Capture the cell that displays the provided text and extract its [x, y] central coordinate. 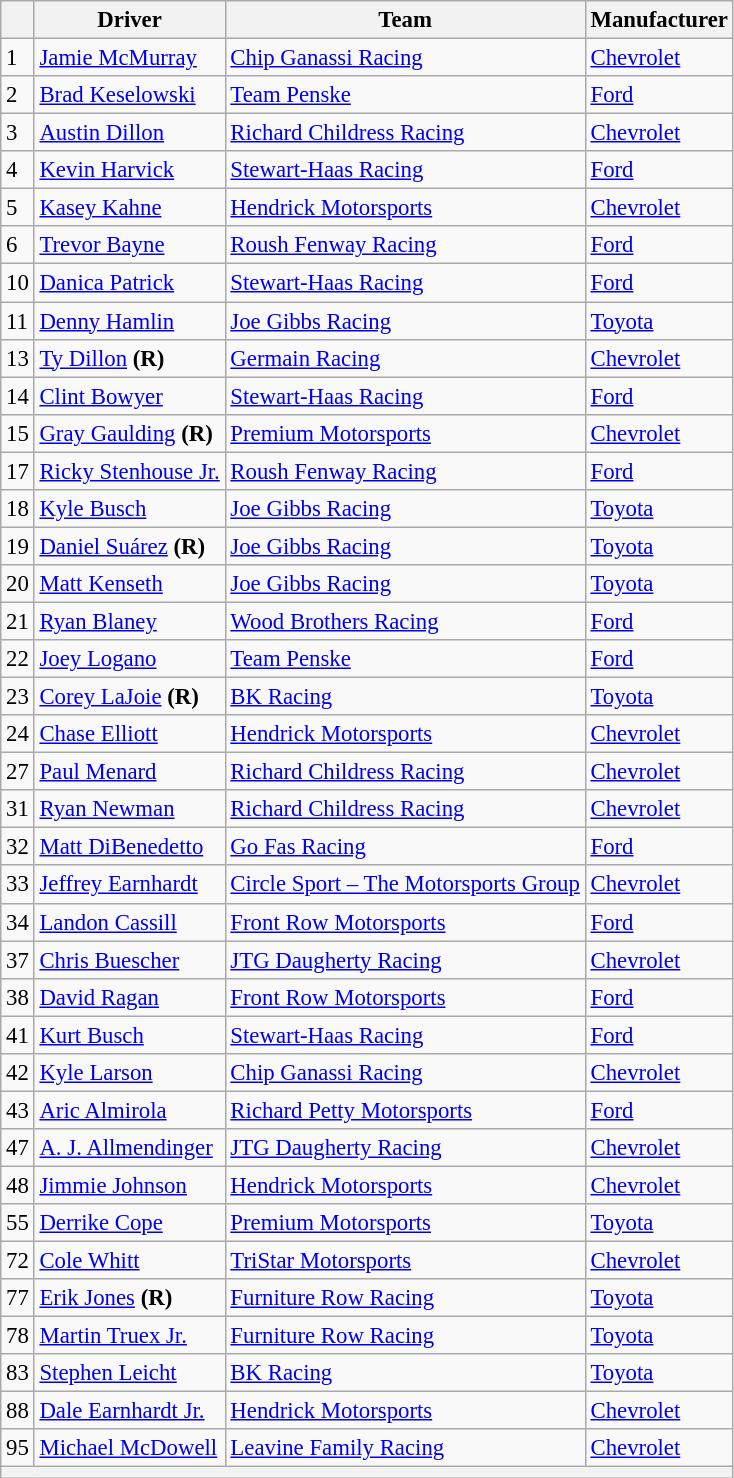
Brad Keselowski [130, 95]
55 [18, 1223]
Kasey Kahne [130, 208]
Kurt Busch [130, 1035]
15 [18, 433]
Kyle Busch [130, 509]
34 [18, 922]
31 [18, 809]
Driver [130, 20]
TriStar Motorsports [405, 1261]
Jimmie Johnson [130, 1185]
48 [18, 1185]
27 [18, 772]
Landon Cassill [130, 922]
Derrike Cope [130, 1223]
Jamie McMurray [130, 58]
Leavine Family Racing [405, 1449]
Dale Earnhardt Jr. [130, 1411]
13 [18, 358]
A. J. Allmendinger [130, 1148]
Clint Bowyer [130, 396]
Circle Sport – The Motorsports Group [405, 885]
5 [18, 208]
23 [18, 697]
77 [18, 1298]
Denny Hamlin [130, 321]
19 [18, 546]
Kevin Harvick [130, 170]
1 [18, 58]
Wood Brothers Racing [405, 621]
Ryan Blaney [130, 621]
4 [18, 170]
Matt DiBenedetto [130, 847]
47 [18, 1148]
Ryan Newman [130, 809]
Austin Dillon [130, 133]
78 [18, 1336]
Joey Logano [130, 659]
88 [18, 1411]
33 [18, 885]
Stephen Leicht [130, 1373]
38 [18, 997]
37 [18, 960]
Go Fas Racing [405, 847]
Chris Buescher [130, 960]
32 [18, 847]
Corey LaJoie (R) [130, 697]
6 [18, 245]
18 [18, 509]
42 [18, 1073]
Matt Kenseth [130, 584]
10 [18, 283]
14 [18, 396]
72 [18, 1261]
Paul Menard [130, 772]
Michael McDowell [130, 1449]
Manufacturer [659, 20]
Gray Gaulding (R) [130, 433]
24 [18, 734]
41 [18, 1035]
Jeffrey Earnhardt [130, 885]
83 [18, 1373]
Daniel Suárez (R) [130, 546]
Kyle Larson [130, 1073]
Ty Dillon (R) [130, 358]
Aric Almirola [130, 1110]
22 [18, 659]
Martin Truex Jr. [130, 1336]
2 [18, 95]
Trevor Bayne [130, 245]
Cole Whitt [130, 1261]
95 [18, 1449]
43 [18, 1110]
David Ragan [130, 997]
Ricky Stenhouse Jr. [130, 471]
17 [18, 471]
Chase Elliott [130, 734]
Germain Racing [405, 358]
20 [18, 584]
Erik Jones (R) [130, 1298]
11 [18, 321]
21 [18, 621]
3 [18, 133]
Richard Petty Motorsports [405, 1110]
Team [405, 20]
Danica Patrick [130, 283]
